Output the (X, Y) coordinate of the center of the cell containing the given text.  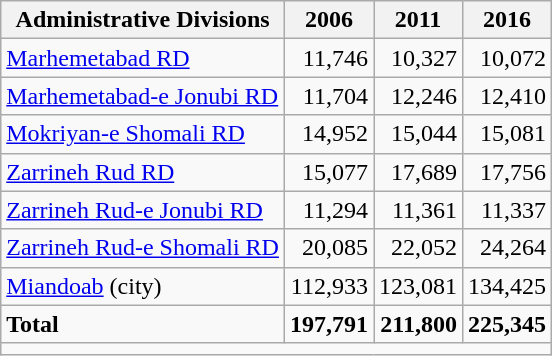
Mokriyan-e Shomali RD (143, 134)
11,704 (328, 96)
Total (143, 324)
Zarrineh Rud-e Jonubi RD (143, 210)
11,746 (328, 58)
2011 (418, 20)
15,081 (508, 134)
22,052 (418, 248)
112,933 (328, 286)
134,425 (508, 286)
24,264 (508, 248)
11,294 (328, 210)
Marhemetabad RD (143, 58)
11,337 (508, 210)
Zarrineh Rud-e Shomali RD (143, 248)
2016 (508, 20)
11,361 (418, 210)
10,072 (508, 58)
17,756 (508, 172)
15,044 (418, 134)
15,077 (328, 172)
Marhemetabad-e Jonubi RD (143, 96)
2006 (328, 20)
Zarrineh Rud RD (143, 172)
211,800 (418, 324)
20,085 (328, 248)
197,791 (328, 324)
Administrative Divisions (143, 20)
123,081 (418, 286)
Miandoab (city) (143, 286)
12,246 (418, 96)
225,345 (508, 324)
17,689 (418, 172)
10,327 (418, 58)
12,410 (508, 96)
14,952 (328, 134)
